Find where the given text appears and provide that cell's center as (X, Y) coordinate. 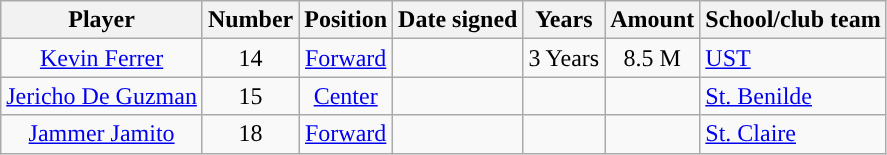
Amount (652, 20)
Number (250, 20)
Jericho De Guzman (102, 96)
3 Years (564, 58)
15 (250, 96)
Date signed (458, 20)
School/club team (793, 20)
Years (564, 20)
UST (793, 58)
8.5 M (652, 58)
St. Claire (793, 134)
Kevin Ferrer (102, 58)
Center (346, 96)
Position (346, 20)
18 (250, 134)
14 (250, 58)
St. Benilde (793, 96)
Jammer Jamito (102, 134)
Player (102, 20)
